Output the [x, y] coordinate of the center of the cell containing the given text.  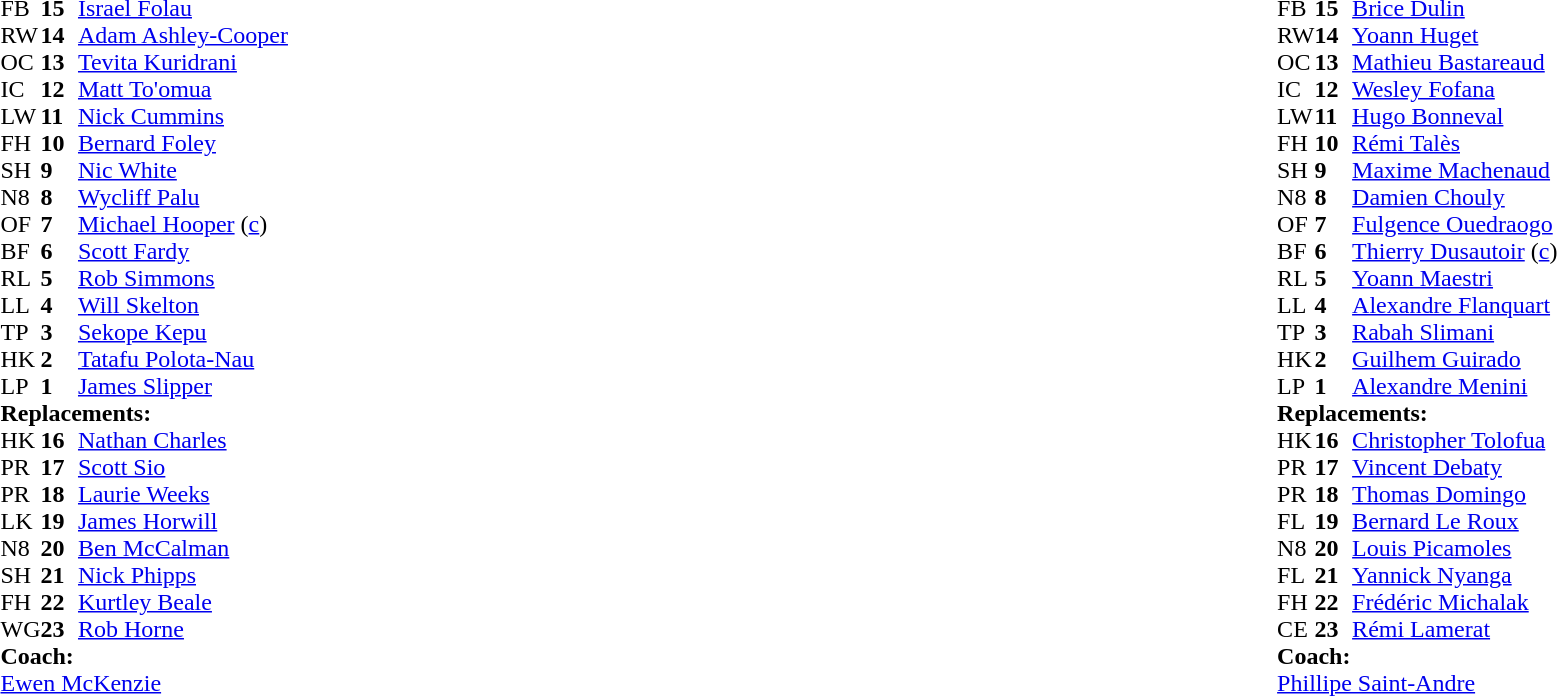
James Horwill [183, 522]
Adam Ashley-Cooper [183, 36]
Rob Simmons [183, 278]
Nick Phipps [183, 576]
Michael Hooper (c) [183, 224]
Vincent Debaty [1454, 468]
Thomas Domingo [1454, 494]
Rabah Slimani [1454, 332]
Yoann Maestri [1454, 278]
Mathieu Bastareaud [1454, 62]
LK [20, 522]
Will Skelton [183, 306]
Tevita Kuridrani [183, 62]
Louis Picamoles [1454, 548]
Wesley Fofana [1454, 90]
Kurtley Beale [183, 602]
Sekope Kepu [183, 332]
Tatafu Polota-Nau [183, 360]
Frédéric Michalak [1454, 602]
Scott Fardy [183, 252]
Rémi Lamerat [1454, 630]
Laurie Weeks [183, 494]
Alexandre Menini [1454, 386]
Nathan Charles [183, 440]
Matt To'omua [183, 90]
Bernard Le Roux [1454, 522]
Yannick Nyanga [1454, 576]
Hugo Bonneval [1454, 116]
Nick Cummins [183, 116]
WG [20, 630]
James Slipper [183, 386]
Nic White [183, 170]
Guilhem Guirado [1454, 360]
Rob Horne [183, 630]
Yoann Huget [1454, 36]
Christopher Tolofua [1454, 440]
Wycliff Palu [183, 198]
Alexandre Flanquart [1454, 306]
Thierry Dusautoir (c) [1454, 252]
Scott Sio [183, 468]
CE [1296, 630]
Fulgence Ouedraogo [1454, 224]
Ben McCalman [183, 548]
Maxime Machenaud [1454, 170]
Rémi Talès [1454, 144]
Bernard Foley [183, 144]
Damien Chouly [1454, 198]
